Return [x, y] of the center of cell containing provided text 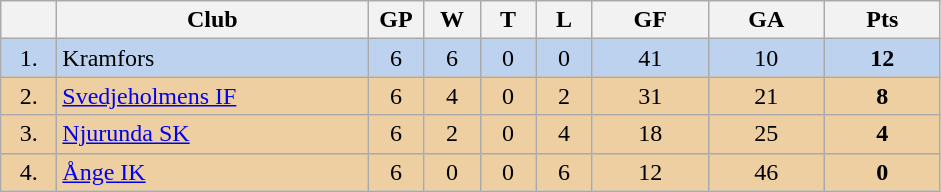
W [452, 20]
Kramfors [212, 58]
8 [882, 96]
Club [212, 20]
1. [29, 58]
Njurunda SK [212, 134]
Pts [882, 20]
10 [766, 58]
Ånge IK [212, 172]
31 [650, 96]
GF [650, 20]
L [564, 20]
GP [396, 20]
T [508, 20]
4. [29, 172]
46 [766, 172]
3. [29, 134]
41 [650, 58]
21 [766, 96]
2. [29, 96]
25 [766, 134]
GA [766, 20]
18 [650, 134]
Svedjeholmens IF [212, 96]
